From the cell containing the given text, extract its center point as (X, Y) coordinate. 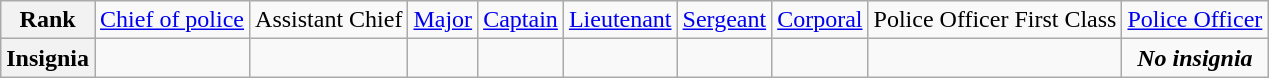
Police Officer (1195, 20)
Assistant Chief (329, 20)
Rank (48, 20)
Captain (521, 20)
Corporal (820, 20)
Chief of police (172, 20)
Major (443, 20)
Police Officer First Class (995, 20)
Sergeant (724, 20)
Insignia (48, 58)
Lieutenant (620, 20)
No insignia (1195, 58)
